Return (x, y) of the center of cell containing provided text 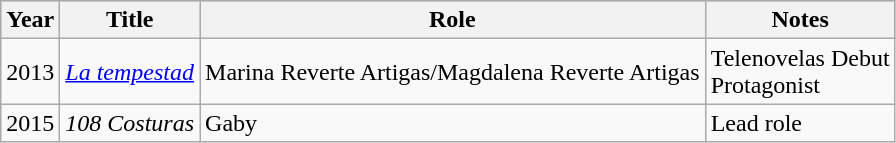
108 Costuras (130, 123)
2015 (30, 123)
Lead role (800, 123)
Role (453, 20)
Telenovelas DebutProtagonist (800, 72)
Gaby (453, 123)
2013 (30, 72)
Notes (800, 20)
Title (130, 20)
Marina Reverte Artigas/Magdalena Reverte Artigas (453, 72)
La tempestad (130, 72)
Year (30, 20)
